Capture the cell that displays the provided text and extract its (x, y) central coordinate. 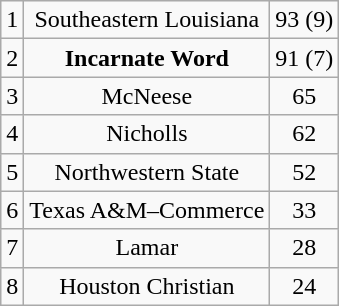
Houston Christian (147, 286)
Texas A&M–Commerce (147, 210)
1 (12, 20)
3 (12, 96)
Incarnate Word (147, 58)
6 (12, 210)
24 (304, 286)
52 (304, 172)
62 (304, 134)
McNeese (147, 96)
4 (12, 134)
65 (304, 96)
93 (9) (304, 20)
28 (304, 248)
2 (12, 58)
Northwestern State (147, 172)
Southeastern Louisiana (147, 20)
5 (12, 172)
8 (12, 286)
7 (12, 248)
33 (304, 210)
Lamar (147, 248)
91 (7) (304, 58)
Nicholls (147, 134)
